From the cell containing the given text, extract its center point as (X, Y) coordinate. 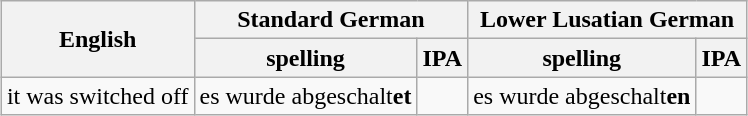
Standard German (331, 20)
it was switched off (98, 96)
es wurde abgeschaltet (306, 96)
English (98, 39)
es wurde abgeschalten (582, 96)
Lower Lusatian German (608, 20)
